Return [x, y] of the center of cell containing provided text 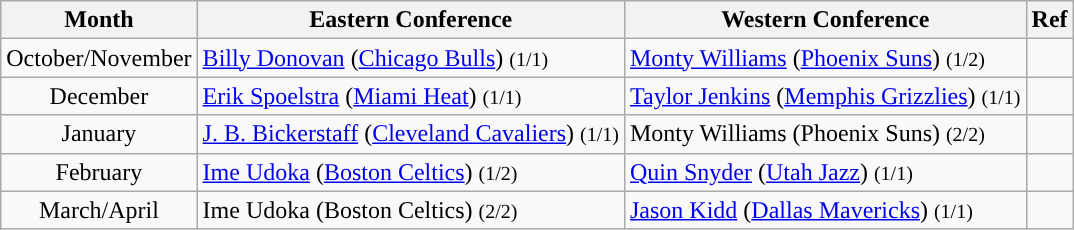
Ref [1050, 20]
Quin Snyder (Utah Jazz) (1/1) [825, 172]
Taylor Jenkins (Memphis Grizzlies) (1/1) [825, 96]
Monty Williams (Phoenix Suns) (2/2) [825, 134]
Monty Williams (Phoenix Suns) (1/2) [825, 58]
Ime Udoka (Boston Celtics) (1/2) [410, 172]
January [99, 134]
Eastern Conference [410, 20]
Western Conference [825, 20]
Ime Udoka (Boston Celtics) (2/2) [410, 210]
October/November [99, 58]
Month [99, 20]
Erik Spoelstra (Miami Heat) (1/1) [410, 96]
Jason Kidd (Dallas Mavericks) (1/1) [825, 210]
J. B. Bickerstaff (Cleveland Cavaliers) (1/1) [410, 134]
March/April [99, 210]
Billy Donovan (Chicago Bulls) (1/1) [410, 58]
December [99, 96]
February [99, 172]
